Output the (X, Y) coordinate of the center of the cell containing the given text.  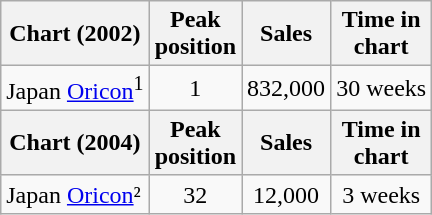
Japan Oricon² (75, 194)
832,000 (286, 88)
Chart (2002) (75, 34)
12,000 (286, 194)
Japan Oricon1 (75, 88)
1 (195, 88)
Chart (2004) (75, 142)
3 weeks (382, 194)
32 (195, 194)
30 weeks (382, 88)
